Output the (X, Y) coordinate of the center of the cell containing the given text.  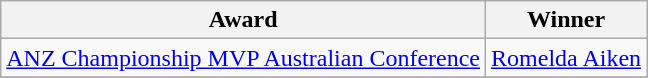
Award (244, 20)
Winner (566, 20)
ANZ Championship MVP Australian Conference (244, 58)
Romelda Aiken (566, 58)
